Output the (X, Y) coordinate of the center of the cell containing the given text.  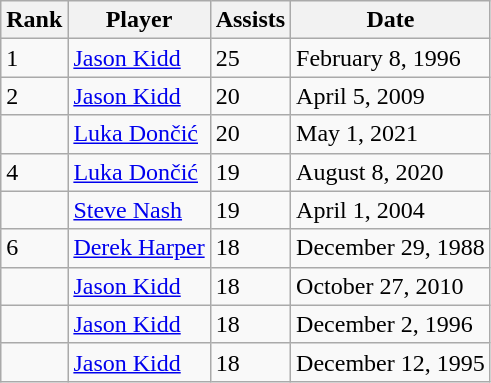
Rank (34, 20)
1 (34, 58)
April 1, 2004 (391, 210)
4 (34, 172)
December 29, 1988 (391, 248)
December 2, 1996 (391, 324)
Assists (250, 20)
December 12, 1995 (391, 362)
6 (34, 248)
August 8, 2020 (391, 172)
25 (250, 58)
2 (34, 96)
Derek Harper (139, 248)
Player (139, 20)
February 8, 1996 (391, 58)
April 5, 2009 (391, 96)
October 27, 2010 (391, 286)
May 1, 2021 (391, 134)
Steve Nash (139, 210)
Date (391, 20)
